Output the (x, y) coordinate of the center of the cell containing the given text.  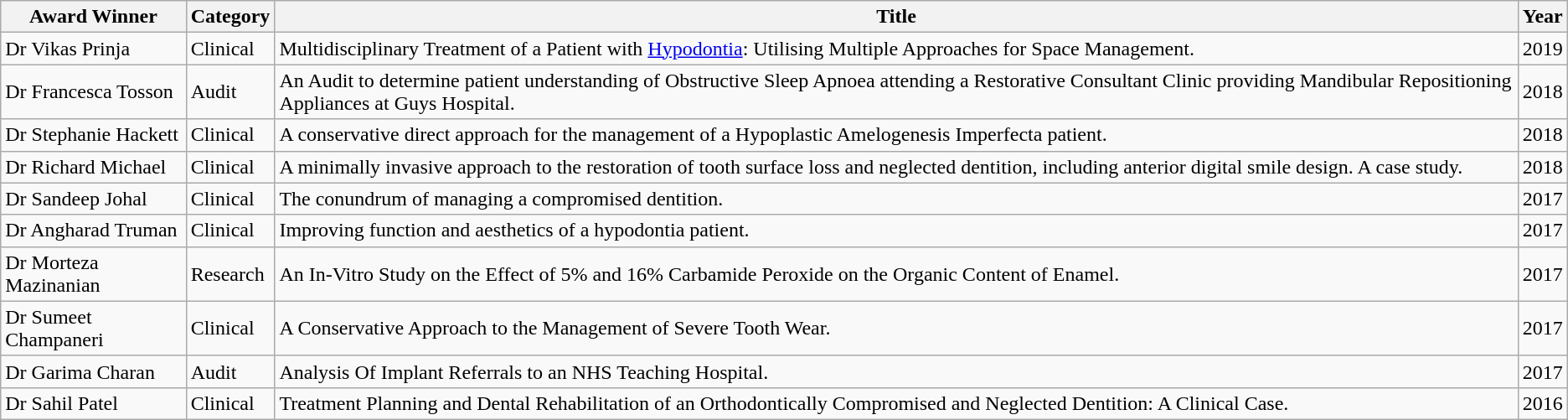
An In-Vitro Study on the Effect of 5% and 16% Carbamide Peroxide on the Organic Content of Enamel. (896, 273)
Analysis Of Implant Referrals to an NHS Teaching Hospital. (896, 371)
Year (1543, 17)
Dr Sahil Patel (94, 403)
2019 (1543, 49)
Category (230, 17)
Improving function and aesthetics of a hypodontia patient. (896, 231)
Dr Stephanie Hackett (94, 135)
A conservative direct approach for the management of a Hypoplastic Amelogenesis Imperfecta patient. (896, 135)
The conundrum of managing a compromised dentition. (896, 199)
Dr Morteza Mazinanian (94, 273)
Dr Francesca Tosson (94, 92)
Dr Angharad Truman (94, 231)
Award Winner (94, 17)
2016 (1543, 403)
A Conservative Approach to the Management of Severe Tooth Wear. (896, 329)
Dr Sandeep Johal (94, 199)
Dr Vikas Prinja (94, 49)
Multidisciplinary Treatment of a Patient with Hypodontia: Utilising Multiple Approaches for Space Management. (896, 49)
Dr Garima Charan (94, 371)
Dr Richard Michael (94, 167)
Dr Sumeet Champaneri (94, 329)
Treatment Planning and Dental Rehabilitation of an Orthodontically Compromised and Neglected Dentition: A Clinical Case. (896, 403)
Title (896, 17)
Research (230, 273)
